Pinpoint the cell where the given text exists, returning its [x, y] midpoint coordinate. 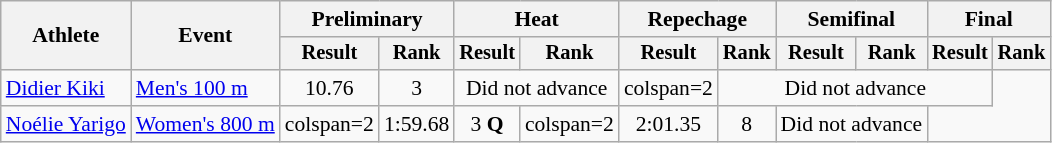
Semifinal [852, 19]
Noélie Yarigo [66, 124]
Women's 800 m [206, 124]
Final [988, 19]
Men's 100 m [206, 88]
8 [747, 124]
Preliminary [368, 19]
Athlete [66, 36]
10.76 [330, 88]
2:01.35 [668, 124]
3 Q [487, 124]
3 [416, 88]
Didier Kiki [66, 88]
1:59.68 [416, 124]
Repechage [698, 19]
Event [206, 36]
Heat [536, 19]
